Return the (X, Y) coordinate for the center point of the cell that contains the specified text.  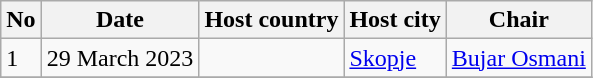
Skopje (395, 58)
Host country (272, 20)
29 March 2023 (120, 58)
1 (21, 58)
No (21, 20)
Host city (395, 20)
Bujar Osmani (518, 58)
Date (120, 20)
Chair (518, 20)
